Return the (x, y) coordinate for the center point of the cell that contains the specified text.  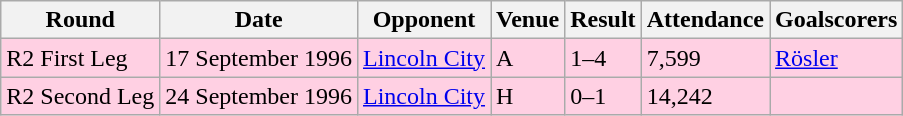
17 September 1996 (259, 58)
Venue (528, 20)
Result (603, 20)
0–1 (603, 96)
7,599 (705, 58)
Rösler (836, 58)
Goalscorers (836, 20)
24 September 1996 (259, 96)
R2 Second Leg (80, 96)
Opponent (424, 20)
14,242 (705, 96)
Attendance (705, 20)
R2 First Leg (80, 58)
1–4 (603, 58)
Round (80, 20)
A (528, 58)
Date (259, 20)
H (528, 96)
